Provide the (X, Y) coordinate of the cell's center where the given text is located.  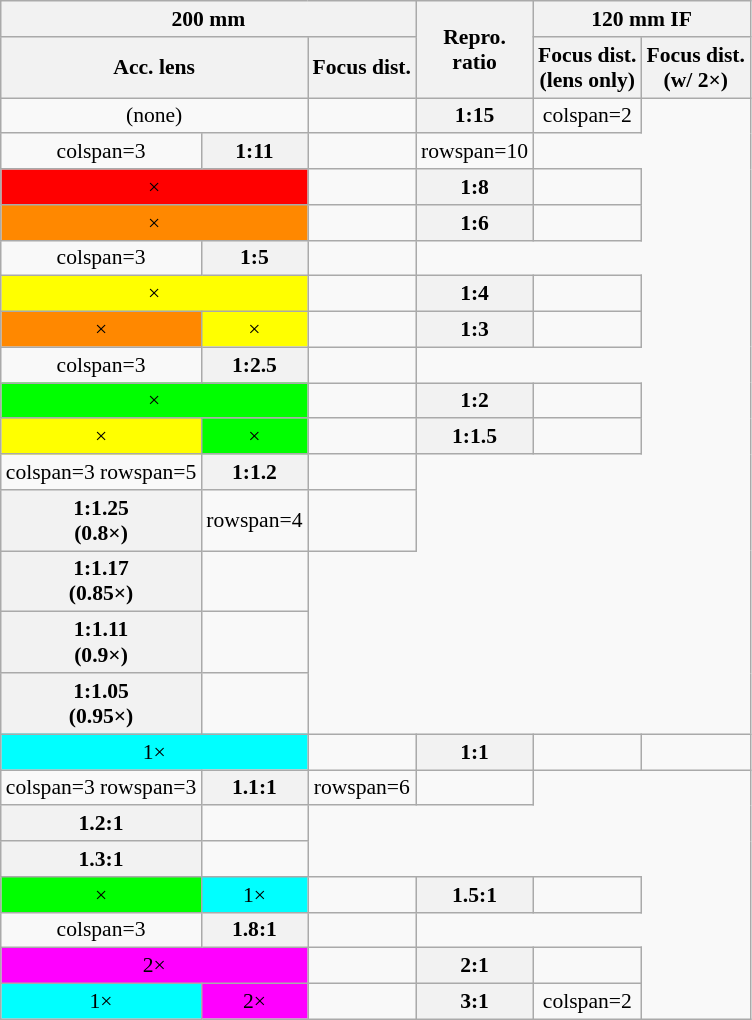
1:1 (474, 752)
1.3:1 (102, 859)
1:1.25(0.8×) (102, 520)
colspan=3 rowspan=3 (102, 788)
Focus dist.(w/ 2×) (696, 68)
colspan=3 rowspan=5 (102, 472)
Focus dist. (362, 68)
1:2.5 (254, 365)
120 mm IF (642, 19)
Focus dist.(lens only) (587, 68)
1.1:1 (254, 788)
1:1.5 (474, 437)
Repro.ratio (474, 50)
1:4 (474, 294)
1:15 (474, 116)
1:2 (474, 401)
rowspan=4 (254, 520)
Acc. lens (154, 68)
rowspan=6 (362, 788)
1:6 (474, 223)
200 mm (208, 19)
1:1.11(0.9×) (102, 642)
(none) (154, 116)
1.2:1 (102, 824)
1:1.05(0.95×) (102, 704)
1:1.17(0.85×) (102, 582)
2:1 (474, 966)
1.8:1 (254, 930)
1:11 (254, 152)
1:8 (474, 187)
1:3 (474, 330)
1:5 (254, 258)
rowspan=10 (474, 152)
3:1 (474, 1002)
1:1.2 (254, 472)
1.5:1 (474, 895)
